Return [X, Y] of the center of cell containing provided text 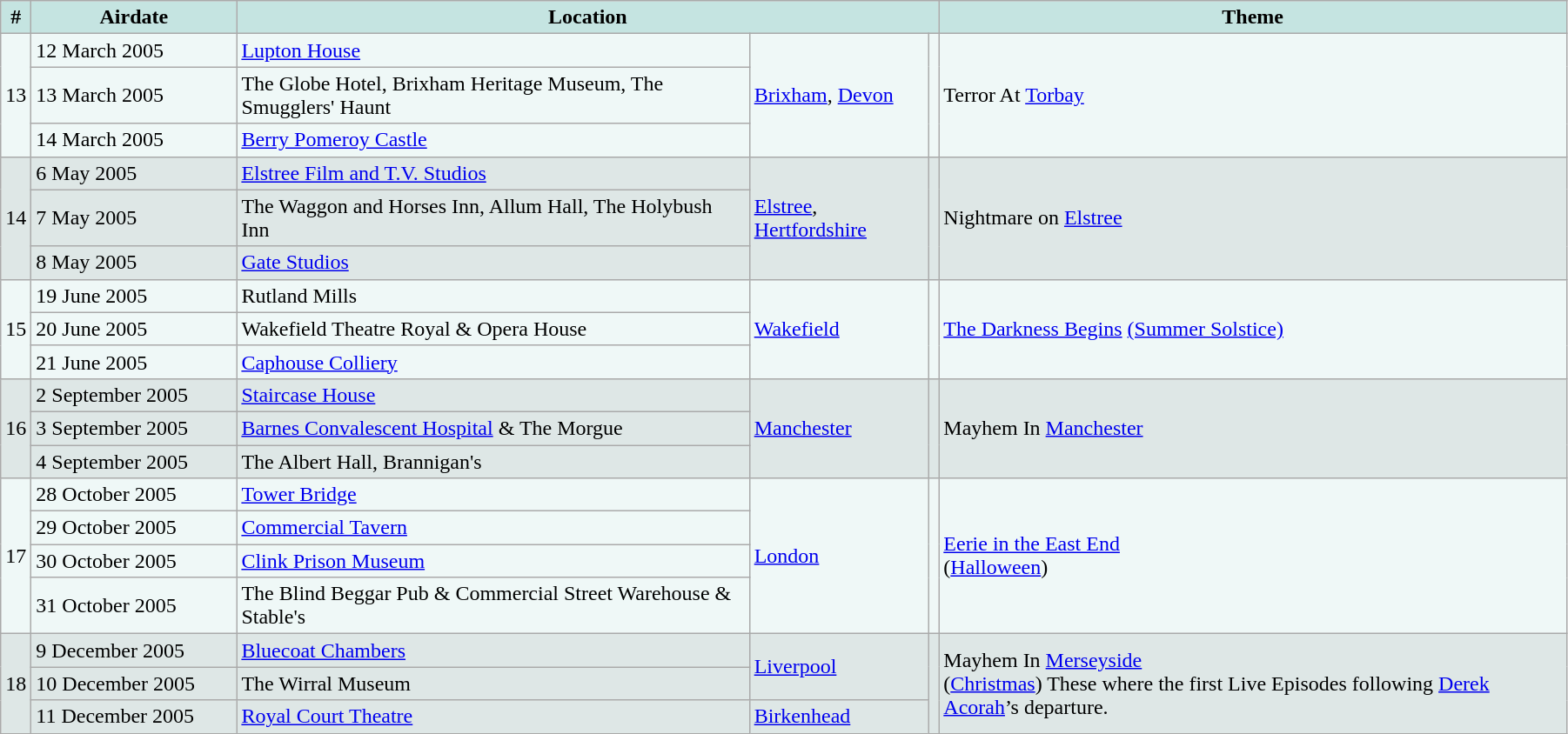
15 [16, 329]
Airdate [134, 17]
Caphouse Colliery [493, 362]
10 December 2005 [134, 684]
Clink Prison Museum [493, 561]
Wakefield Theatre Royal & Opera House [493, 329]
11 December 2005 [134, 717]
2 September 2005 [134, 395]
29 October 2005 [134, 528]
30 October 2005 [134, 561]
8 May 2005 [134, 263]
Eerie in the East End (Halloween) [1253, 557]
The Waggon and Horses Inn, Allum Hall, The Holybush Inn [493, 217]
13 March 2005 [134, 96]
6 May 2005 [134, 173]
20 June 2005 [134, 329]
Brixham, Devon [839, 96]
Theme [1253, 17]
Lupton House [493, 50]
The Wirral Museum [493, 684]
3 September 2005 [134, 428]
13 [16, 96]
Elstree, Hertfordshire [839, 217]
18 [16, 684]
Barnes Convalescent Hospital & The Morgue [493, 428]
The Albert Hall, Brannigan's [493, 462]
Liverpool [839, 667]
Rutland Mills [493, 296]
Mayhem In Merseyside (Christmas) These where the first Live Episodes following Derek Acorah’s departure. [1253, 684]
14 March 2005 [134, 140]
Staircase House [493, 395]
Mayhem In Manchester [1253, 428]
The Blind Beggar Pub & Commercial Street Warehouse & Stable's [493, 605]
Nightmare on Elstree [1253, 217]
12 March 2005 [134, 50]
London [839, 557]
14 [16, 217]
Terror At Torbay [1253, 96]
Birkenhead [839, 717]
21 June 2005 [134, 362]
Elstree Film and T.V. Studios [493, 173]
The Globe Hotel, Brixham Heritage Museum, The Smugglers' Haunt [493, 96]
31 October 2005 [134, 605]
9 December 2005 [134, 651]
17 [16, 557]
Royal Court Theatre [493, 717]
The Darkness Begins (Summer Solstice) [1253, 329]
4 September 2005 [134, 462]
19 June 2005 [134, 296]
Berry Pomeroy Castle [493, 140]
Commercial Tavern [493, 528]
Gate Studios [493, 263]
Tower Bridge [493, 495]
Manchester [839, 428]
Wakefield [839, 329]
28 October 2005 [134, 495]
16 [16, 428]
Location [588, 17]
Bluecoat Chambers [493, 651]
# [16, 17]
7 May 2005 [134, 217]
